Identify which cell holds the provided text, then report its (x, y) central coordinate. 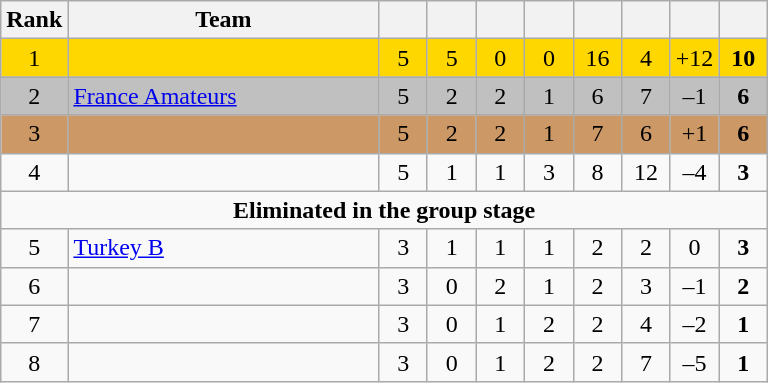
+12 (694, 58)
+1 (694, 134)
Team (224, 20)
France Amateurs (224, 96)
–2 (694, 324)
Turkey B (224, 248)
16 (598, 58)
Rank (34, 20)
10 (744, 58)
Eliminated in the group stage (384, 210)
–5 (694, 362)
12 (646, 172)
–4 (694, 172)
